Provide the (X, Y) coordinate of the cell's center where the given text is located.  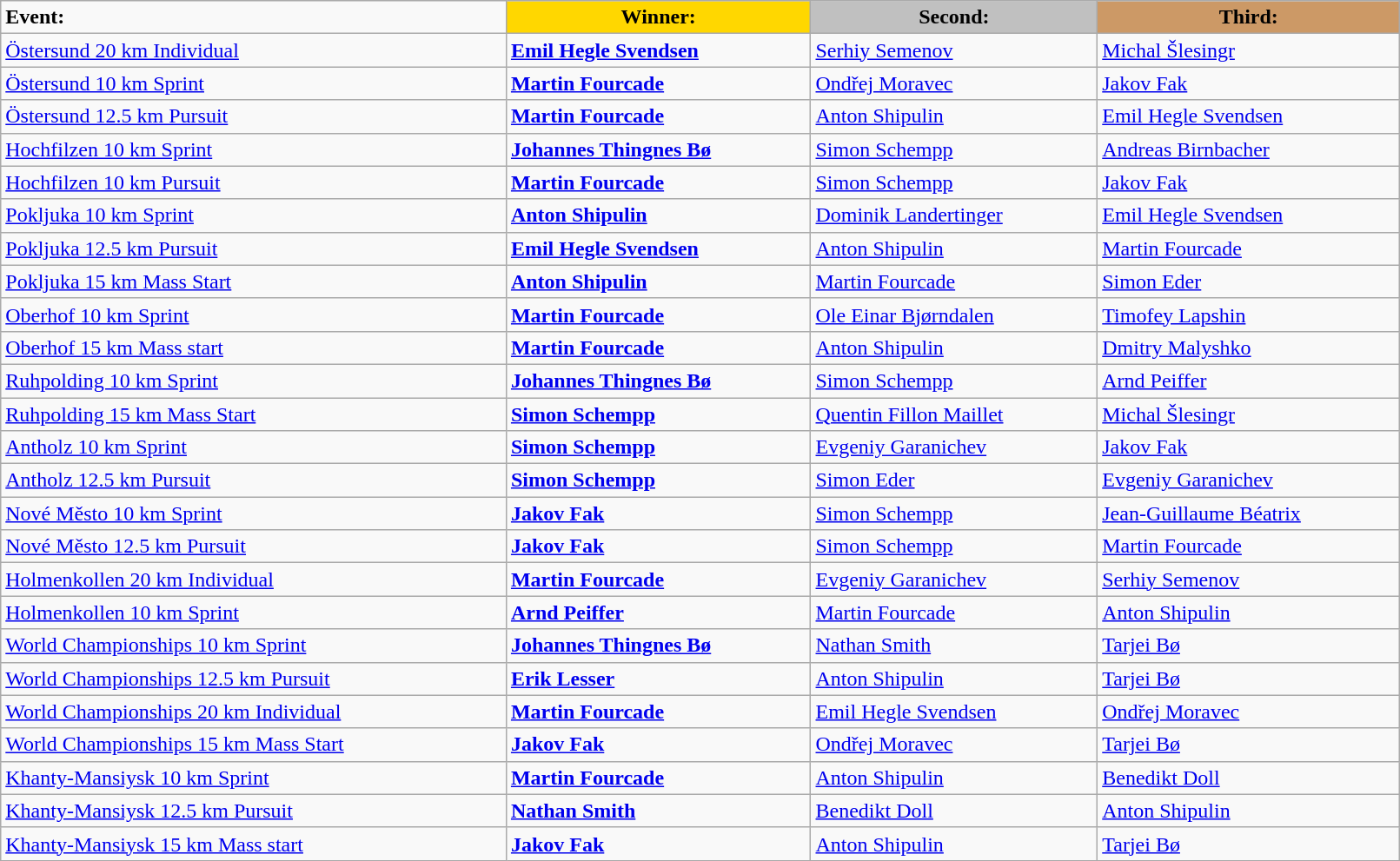
Andreas Birnbacher (1249, 149)
Khanty-Mansiysk 12.5 km Pursuit (254, 811)
Hochfilzen 10 km Pursuit (254, 182)
Ruhpolding 10 km Sprint (254, 381)
Oberhof 15 km Mass start (254, 348)
Holmenkollen 10 km Sprint (254, 613)
Antholz 10 km Sprint (254, 447)
Dmitry Malyshko (1249, 348)
Östersund 10 km Sprint (254, 83)
Pokljuka 12.5 km Pursuit (254, 248)
Timofey Lapshin (1249, 315)
Event: (254, 17)
World Championships 12.5 km Pursuit (254, 679)
Ruhpolding 15 km Mass Start (254, 414)
Antholz 12.5 km Pursuit (254, 480)
Ole Einar Bjørndalen (954, 315)
Third: (1249, 17)
Hochfilzen 10 km Sprint (254, 149)
Nové Město 10 km Sprint (254, 513)
Dominik Landertinger (954, 215)
Oberhof 10 km Sprint (254, 315)
Khanty-Mansiysk 10 km Sprint (254, 778)
Nové Město 12.5 km Pursuit (254, 546)
Pokljuka 10 km Sprint (254, 215)
Quentin Fillon Maillet (954, 414)
World Championships 20 km Individual (254, 712)
Östersund 12.5 km Pursuit (254, 116)
Jean-Guillaume Béatrix (1249, 513)
Second: (954, 17)
Holmenkollen 20 km Individual (254, 580)
Östersund 20 km Individual (254, 50)
Khanty-Mansiysk 15 km Mass start (254, 844)
World Championships 10 km Sprint (254, 646)
Pokljuka 15 km Mass Start (254, 281)
World Championships 15 km Mass Start (254, 745)
Erik Lesser (659, 679)
Winner: (659, 17)
